From the cell containing the given text, extract its center point as [X, Y] coordinate. 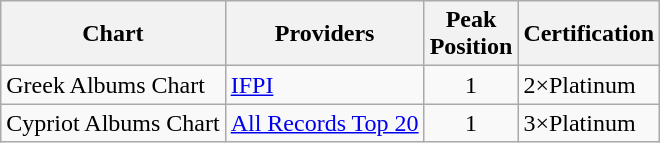
Cypriot Albums Chart [113, 123]
IFPI [324, 85]
2×Platinum [589, 85]
3×Platinum [589, 123]
All Records Top 20 [324, 123]
Certification [589, 34]
Providers [324, 34]
Chart [113, 34]
Greek Albums Chart [113, 85]
PeakPosition [471, 34]
